Find where the given text appears and provide that cell's center as [x, y] coordinate. 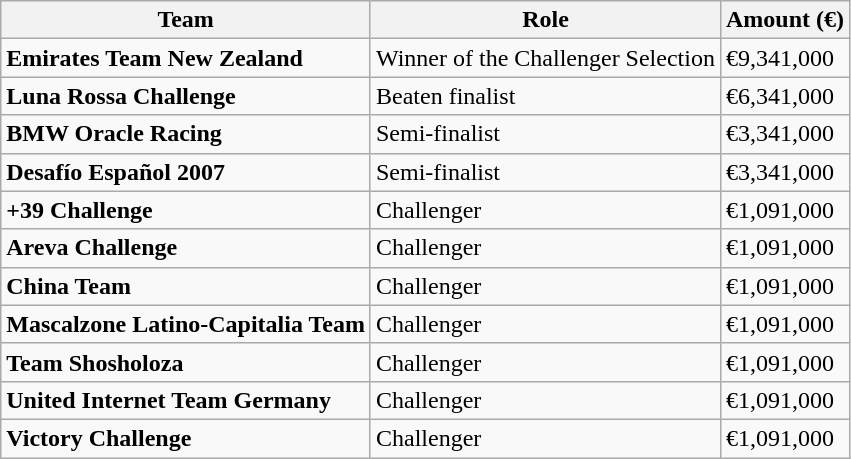
Team Shosholoza [186, 362]
Winner of the Challenger Selection [545, 58]
€6,341,000 [784, 96]
€9,341,000 [784, 58]
Team [186, 20]
Mascalzone Latino-Capitalia Team [186, 324]
Beaten finalist [545, 96]
Areva Challenge [186, 248]
Amount (€) [784, 20]
Desafío Español 2007 [186, 172]
BMW Oracle Racing [186, 134]
Role [545, 20]
Victory Challenge [186, 438]
Emirates Team New Zealand [186, 58]
United Internet Team Germany [186, 400]
Luna Rossa Challenge [186, 96]
China Team [186, 286]
+39 Challenge [186, 210]
